From the cell containing the given text, extract its center point as [x, y] coordinate. 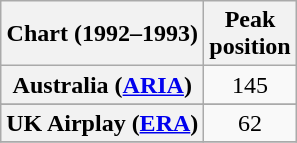
62 [250, 123]
Peakposition [250, 34]
Chart (1992–1993) [102, 34]
Australia (ARIA) [102, 85]
145 [250, 85]
UK Airplay (ERA) [102, 123]
